Return the (x, y) coordinate for the center point of the cell that contains the specified text.  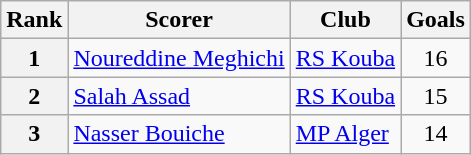
Salah Assad (179, 96)
Scorer (179, 20)
1 (34, 58)
2 (34, 96)
Noureddine Meghichi (179, 58)
14 (436, 134)
Club (345, 20)
MP Alger (345, 134)
3 (34, 134)
Goals (436, 20)
Nasser Bouiche (179, 134)
16 (436, 58)
Rank (34, 20)
15 (436, 96)
